Extract the (x, y) coordinate from the center of the cell holding the provided text.  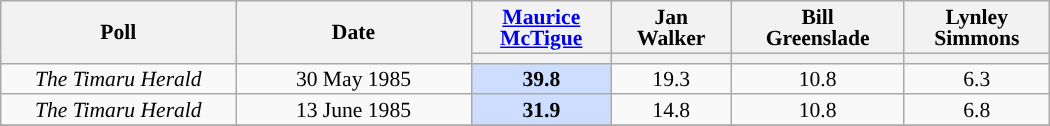
6.3 (976, 78)
19.3 (672, 78)
Date (354, 32)
LynleySimmons (976, 27)
39.8 (542, 78)
6.8 (976, 110)
31.9 (542, 110)
30 May 1985 (354, 78)
JanWalker (672, 27)
14.8 (672, 110)
Poll (118, 32)
BillGreenslade (818, 27)
13 June 1985 (354, 110)
MauriceMcTigue (542, 27)
